Locate the cell with the specified text and output its [X, Y] center coordinate. 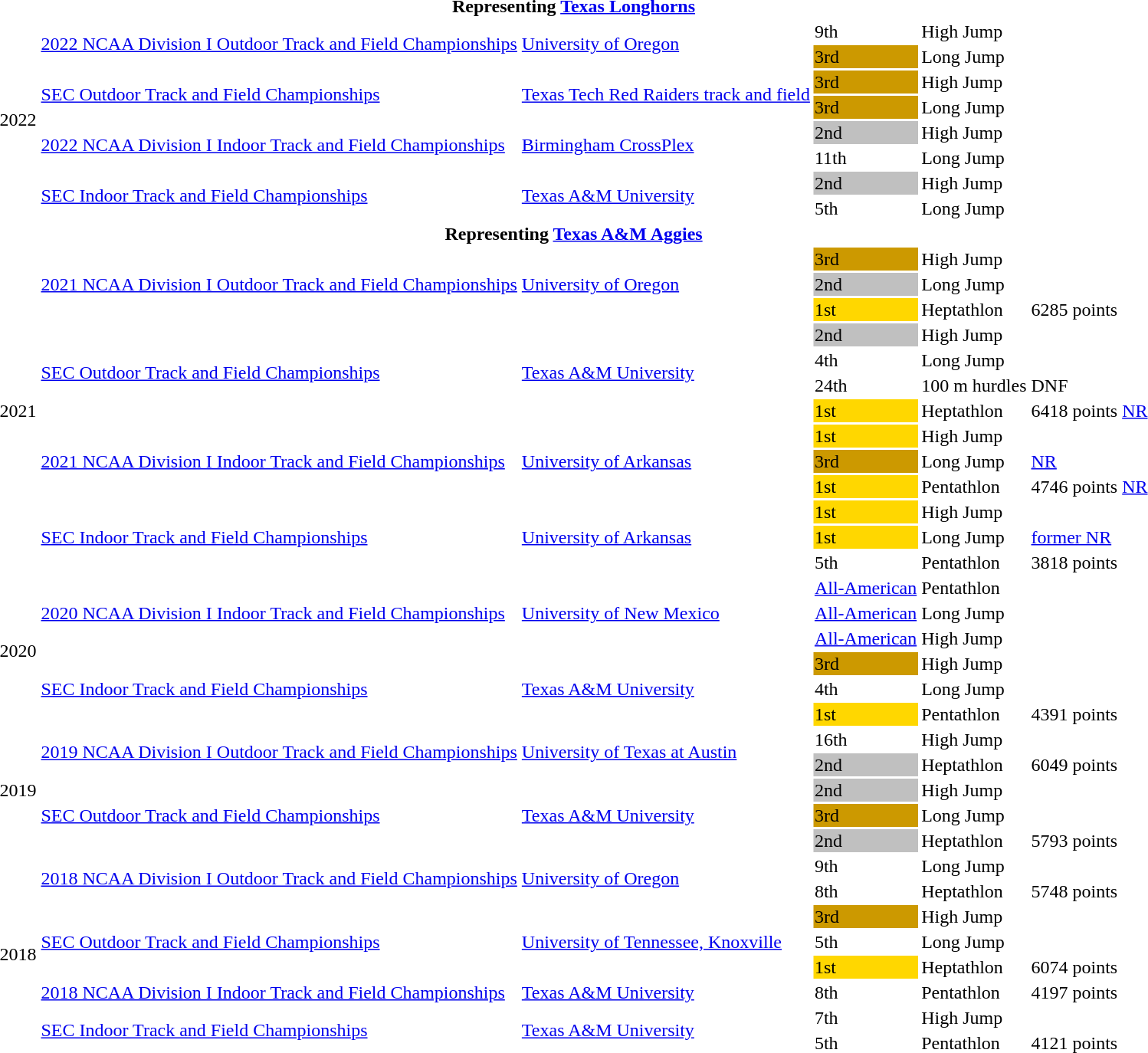
Birmingham CrossPlex [665, 146]
2019 NCAA Division I Outdoor Track and Field Championships [279, 753]
2021 NCAA Division I Indoor Track and Field Championships [279, 461]
100 m hurdles [974, 385]
11th [865, 158]
7th [865, 1018]
2020 NCAA Division I Indoor Track and Field Championships [279, 613]
Texas Tech Red Raiders track and field [665, 95]
University of Texas at Austin [665, 753]
16th [865, 740]
2021 NCAA Division I Outdoor Track and Field Championships [279, 284]
24th [865, 385]
2022 NCAA Division I Outdoor Track and Field Championships [279, 44]
2018 NCAA Division I Indoor Track and Field Championships [279, 992]
University of New Mexico [665, 613]
2022 NCAA Division I Indoor Track and Field Championships [279, 146]
2018 NCAA Division I Outdoor Track and Field Championships [279, 878]
University of Tennessee, Knoxville [665, 942]
